From the cell containing the given text, extract its center point as (X, Y) coordinate. 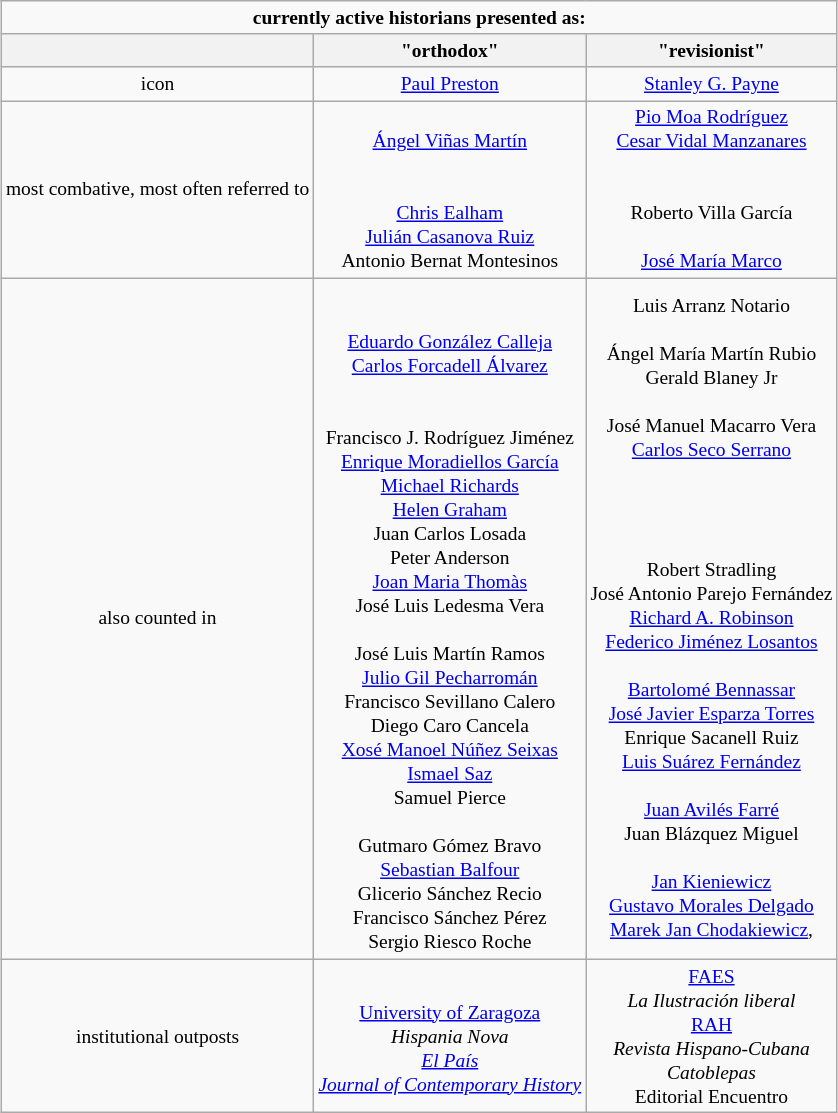
"revisionist" (712, 50)
FAESLa Ilustración liberalRAHRevista Hispano-CubanaCatoblepasEditorial Encuentro (712, 1036)
icon (158, 84)
institutional outposts (158, 1036)
Ángel Viñas MartínChris EalhamJulián Casanova RuizAntonio Bernat Montesinos (450, 190)
Paul Preston (450, 84)
Pio Moa RodríguezCesar Vidal ManzanaresRoberto Villa GarcíaJosé María Marco (712, 190)
"orthodox" (450, 50)
currently active historians presented as: (419, 18)
most combative, most often referred to (158, 190)
Stanley G. Payne (712, 84)
also counted in (158, 618)
University of ZaragozaHispania NovaEl PaísJournal of Contemporary History (450, 1036)
